For the text-containing cell, return its midpoint in (x, y) coordinate format. 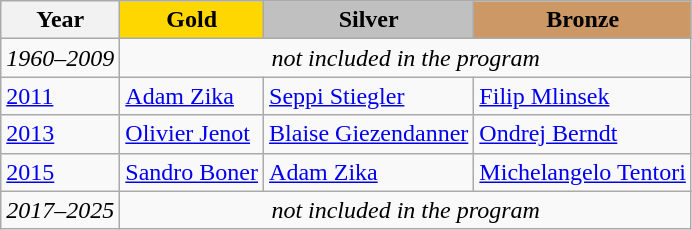
Filip Mlinsek (583, 96)
Bronze (583, 20)
Michelangelo Tentori (583, 172)
2013 (60, 134)
2017–2025 (60, 210)
1960–2009 (60, 58)
Ondrej Berndt (583, 134)
Seppi Stiegler (369, 96)
2011 (60, 96)
Gold (192, 20)
Sandro Boner (192, 172)
Silver (369, 20)
2015 (60, 172)
Year (60, 20)
Blaise Giezendanner (369, 134)
Olivier Jenot (192, 134)
